Search for the cell housing the specified text and yield its (X, Y) center coordinate. 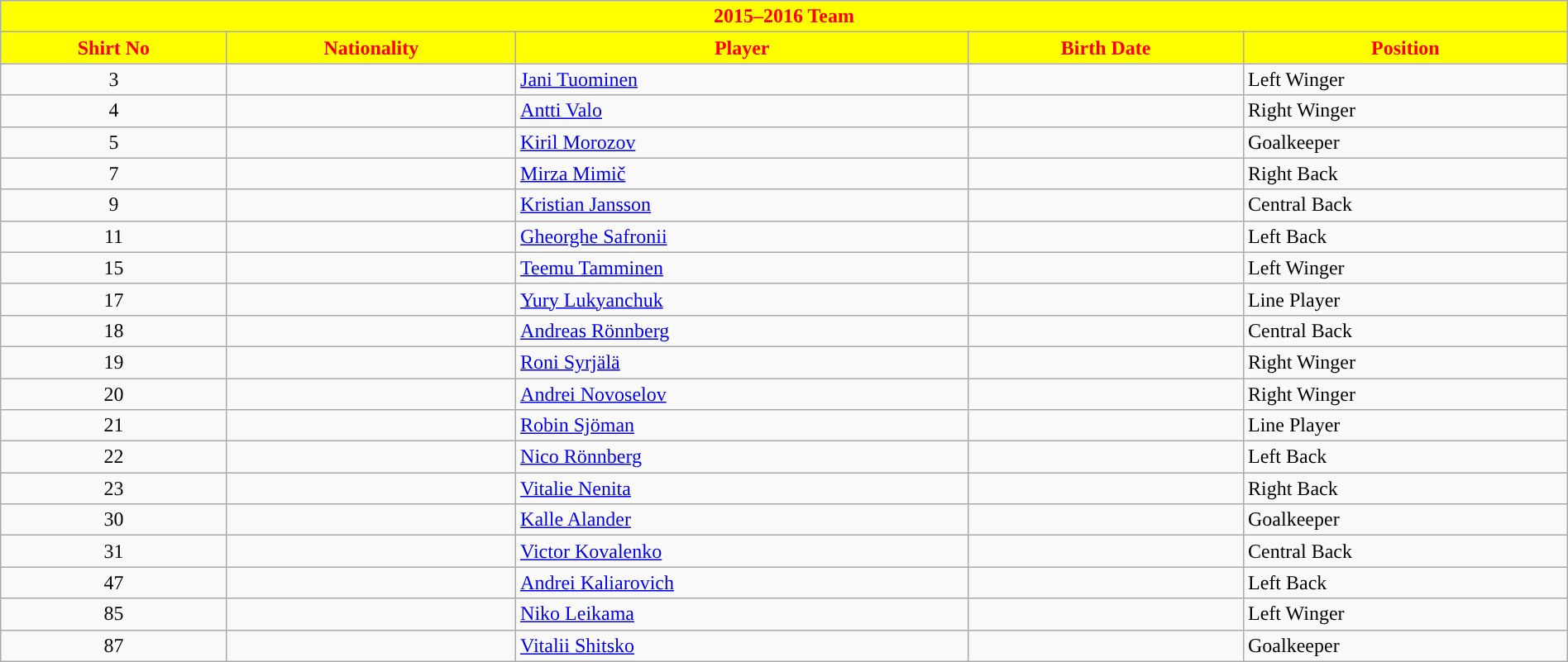
Shirt No (114, 48)
5 (114, 142)
30 (114, 520)
22 (114, 457)
47 (114, 583)
17 (114, 299)
Jani Tuominen (743, 79)
4 (114, 111)
Nationality (370, 48)
Victor Kovalenko (743, 551)
15 (114, 268)
Mirza Mimič (743, 174)
20 (114, 394)
Yury Lukyanchuk (743, 299)
87 (114, 645)
85 (114, 614)
Teemu Tamminen (743, 268)
Antti Valo (743, 111)
Andrei Kaliarovich (743, 583)
Nico Rönnberg (743, 457)
3 (114, 79)
Roni Syrjälä (743, 362)
Kristian Jansson (743, 205)
Vitalie Nenita (743, 488)
Position (1405, 48)
31 (114, 551)
9 (114, 205)
Andrei Novoselov (743, 394)
18 (114, 331)
19 (114, 362)
7 (114, 174)
Kalle Alander (743, 520)
23 (114, 488)
11 (114, 236)
2015–2016 Team (784, 17)
Robin Sjöman (743, 426)
Gheorghe Safronii (743, 236)
21 (114, 426)
Player (743, 48)
Andreas Rönnberg (743, 331)
Birth Date (1107, 48)
Kiril Morozov (743, 142)
Vitalii Shitsko (743, 645)
Niko Leikama (743, 614)
